Return (x, y) of the center of cell containing provided text 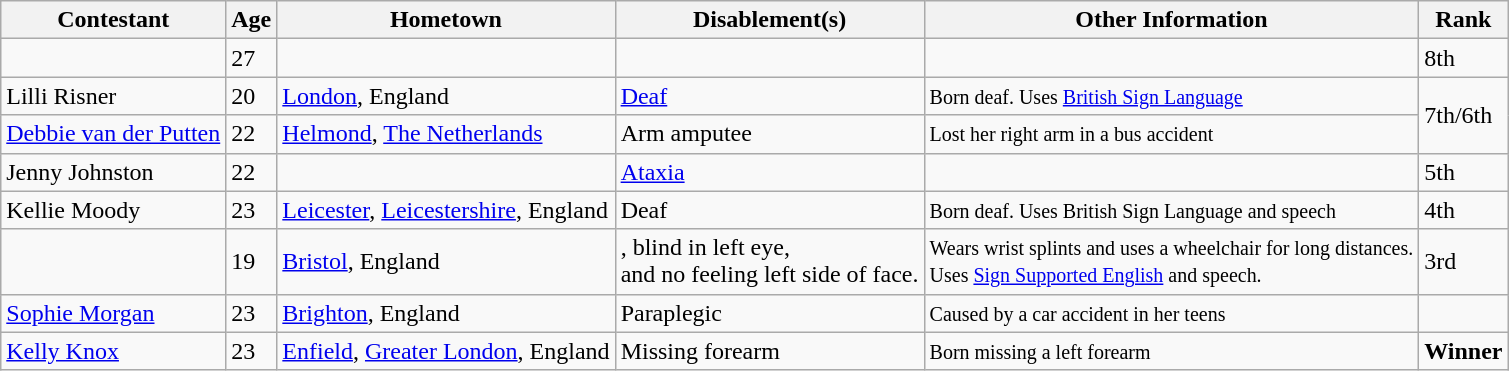
Helmond, The Netherlands (446, 134)
5th (1464, 172)
London, England (446, 96)
Rank (1464, 20)
Born deaf. Uses British Sign Language (1172, 96)
27 (252, 58)
Enfield, Greater London, England (446, 351)
Debbie van der Putten (114, 134)
Disablement(s) (770, 20)
Paraplegic (770, 313)
Arm amputee (770, 134)
Age (252, 20)
Caused by a car accident in her teens (1172, 313)
Leicester, Leicestershire, England (446, 210)
Winner (1464, 351)
Hometown (446, 20)
Wears wrist splints and uses a wheelchair for long distances. Uses Sign Supported English and speech. (1172, 262)
Jenny Johnston (114, 172)
3rd (1464, 262)
Ataxia (770, 172)
Contestant (114, 20)
19 (252, 262)
Kellie Moody (114, 210)
Sophie Morgan (114, 313)
8th (1464, 58)
Brighton, England (446, 313)
20 (252, 96)
Bristol, England (446, 262)
Lilli Risner (114, 96)
Born missing a left forearm (1172, 351)
, blind in left eye, and no feeling left side of face. (770, 262)
Other Information (1172, 20)
Lost her right arm in a bus accident (1172, 134)
Kelly Knox (114, 351)
4th (1464, 210)
Born deaf. Uses British Sign Language and speech (1172, 210)
7th/6th (1464, 115)
Missing forearm (770, 351)
